Extract the [X, Y] coordinate from the center of the cell holding the provided text.  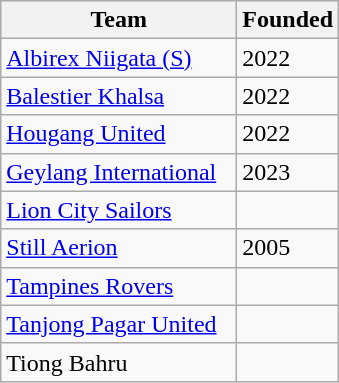
Albirex Niigata (S) [119, 58]
Founded [288, 20]
Balestier Khalsa [119, 96]
2023 [288, 172]
Tiong Bahru [119, 362]
Lion City Sailors [119, 210]
Tampines Rovers [119, 286]
Team [119, 20]
Hougang United [119, 134]
2005 [288, 248]
Still Aerion [119, 248]
Tanjong Pagar United [119, 324]
Geylang International [119, 172]
